Determine the (X, Y) coordinate at the center of the cell enclosing the given text.  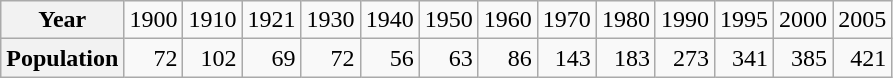
56 (390, 58)
1940 (390, 20)
Year (62, 20)
183 (626, 58)
1980 (626, 20)
1921 (272, 20)
273 (684, 58)
2005 (862, 20)
1995 (744, 20)
1910 (212, 20)
341 (744, 58)
421 (862, 58)
63 (448, 58)
143 (566, 58)
1900 (154, 20)
102 (212, 58)
2000 (804, 20)
385 (804, 58)
1990 (684, 20)
86 (508, 58)
1970 (566, 20)
Population (62, 58)
1930 (330, 20)
69 (272, 58)
1960 (508, 20)
1950 (448, 20)
